Provide the [x, y] coordinate of the cell's center where the given text is located.  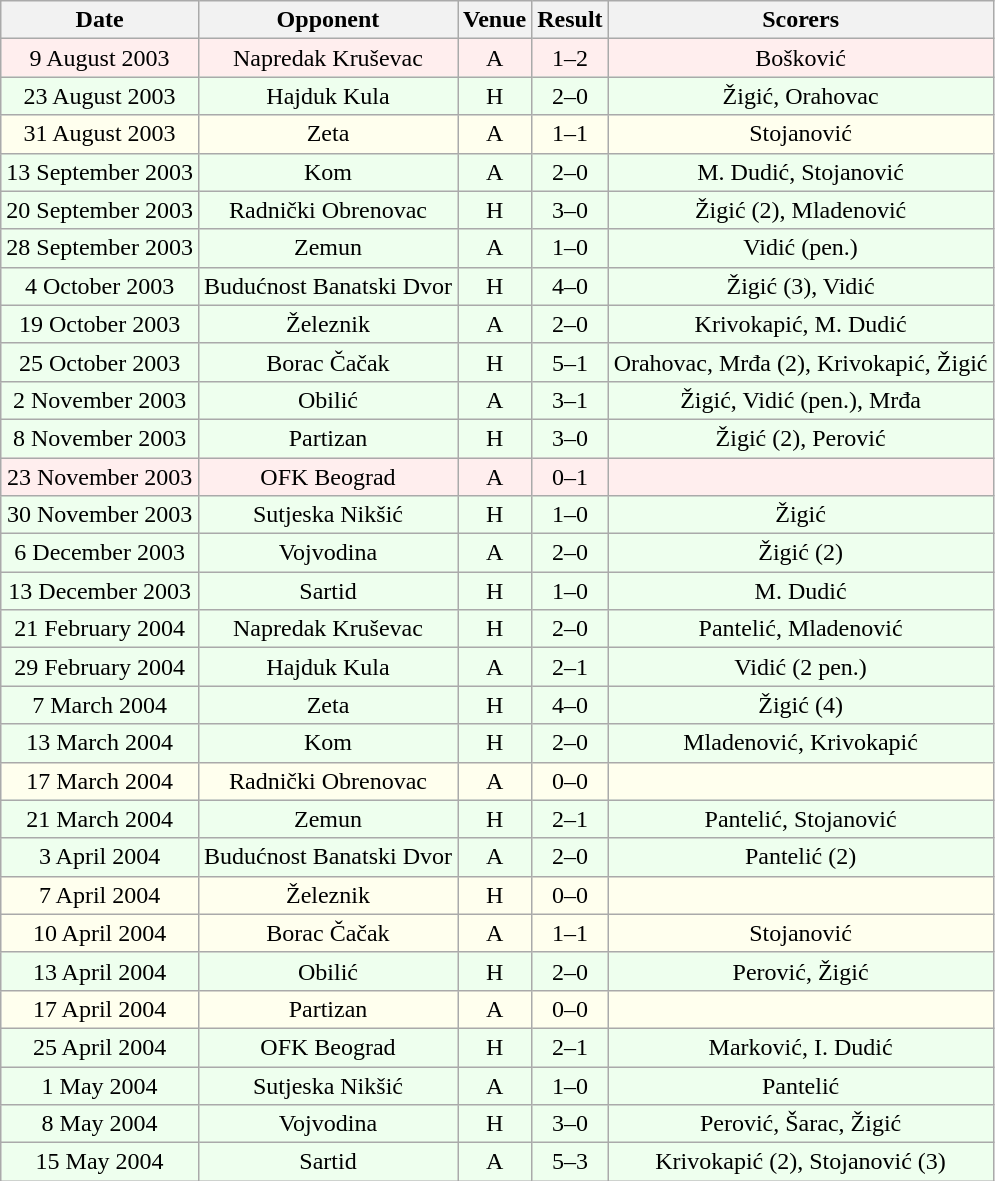
Žigić, Vidić (pen.), Mrđa [800, 400]
13 April 2004 [100, 971]
5–1 [570, 362]
8 November 2003 [100, 438]
29 February 2004 [100, 667]
Orahovac, Mrđa (2), Krivokapić, Žigić [800, 362]
13 March 2004 [100, 743]
5–3 [570, 1162]
23 August 2003 [100, 96]
30 November 2003 [100, 515]
9 August 2003 [100, 58]
0–1 [570, 477]
10 April 2004 [100, 933]
Marković, I. Dudić [800, 1047]
25 October 2003 [100, 362]
Pantelić [800, 1085]
20 September 2003 [100, 210]
Pantelić (2) [800, 857]
1–2 [570, 58]
M. Dudić [800, 591]
Žigić (2), Perović [800, 438]
13 September 2003 [100, 172]
Krivokapić (2), Stojanović (3) [800, 1162]
Perović, Žigić [800, 971]
Pantelić, Mladenović [800, 629]
28 September 2003 [100, 248]
8 May 2004 [100, 1124]
2 November 2003 [100, 400]
Perović, Šarac, Žigić [800, 1124]
21 February 2004 [100, 629]
Vidić (2 pen.) [800, 667]
6 December 2003 [100, 553]
Žigić (2), Mladenović [800, 210]
Date [100, 20]
23 November 2003 [100, 477]
Žigić [800, 515]
21 March 2004 [100, 819]
31 August 2003 [100, 134]
7 March 2004 [100, 705]
Krivokapić, M. Dudić [800, 324]
25 April 2004 [100, 1047]
3 April 2004 [100, 857]
3–1 [570, 400]
7 April 2004 [100, 895]
Žigić (4) [800, 705]
Žigić (3), Vidić [800, 286]
Opponent [328, 20]
17 March 2004 [100, 781]
Pantelić, Stojanović [800, 819]
19 October 2003 [100, 324]
Žigić (2) [800, 553]
4 October 2003 [100, 286]
Vidić (pen.) [800, 248]
Mladenović, Krivokapić [800, 743]
Žigić, Orahovac [800, 96]
15 May 2004 [100, 1162]
Scorers [800, 20]
17 April 2004 [100, 1009]
Bošković [800, 58]
13 December 2003 [100, 591]
1 May 2004 [100, 1085]
M. Dudić, Stojanović [800, 172]
Venue [495, 20]
Result [570, 20]
